From the cell containing the given text, extract its center point as [X, Y] coordinate. 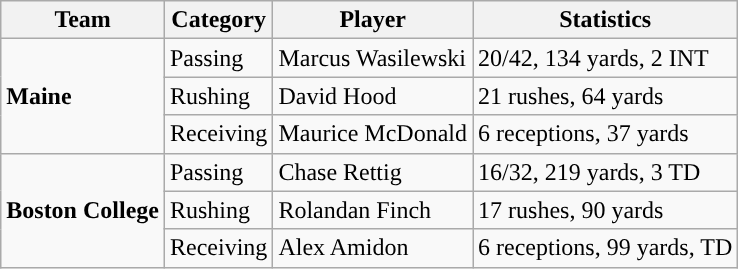
6 receptions, 37 yards [606, 134]
Chase Rettig [373, 172]
Boston College [83, 210]
6 receptions, 99 yards, TD [606, 248]
Team [83, 20]
Marcus Wasilewski [373, 58]
Statistics [606, 20]
David Hood [373, 96]
Rolandan Finch [373, 210]
16/32, 219 yards, 3 TD [606, 172]
Maine [83, 96]
Category [218, 20]
Player [373, 20]
17 rushes, 90 yards [606, 210]
Alex Amidon [373, 248]
21 rushes, 64 yards [606, 96]
20/42, 134 yards, 2 INT [606, 58]
Maurice McDonald [373, 134]
